Provide the [x, y] coordinate of the cell's center where the given text is located.  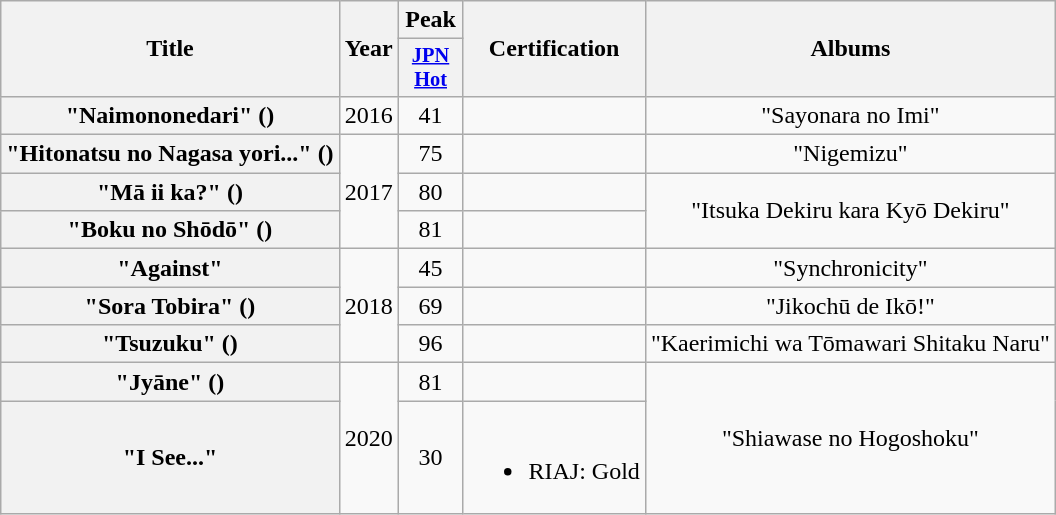
41 [430, 115]
2020 [368, 438]
"Boku no Shōdō" () [170, 230]
"Against" [170, 268]
Albums [850, 49]
"Jyāne" () [170, 382]
"Synchronicity" [850, 268]
RIAJ: Gold [554, 458]
2017 [368, 192]
Year [368, 49]
JPNHot [430, 68]
"Mā ii ka?" () [170, 192]
Certification [554, 49]
2018 [368, 306]
45 [430, 268]
30 [430, 458]
96 [430, 344]
Peak [430, 20]
2016 [368, 115]
"Hitonatsu no Nagasa yori..." () [170, 154]
"Nigemizu" [850, 154]
"Tsuzuku" () [170, 344]
69 [430, 306]
"Jikochū de Ikō!" [850, 306]
"Naimononedari" () [170, 115]
"Sayonara no Imi" [850, 115]
"Shiawase no Hogoshoku" [850, 438]
80 [430, 192]
Title [170, 49]
"I See..." [170, 458]
"Sora Tobira" () [170, 306]
"Itsuka Dekiru kara Kyō Dekiru" [850, 211]
"Kaerimichi wa Tōmawari Shitaku Naru" [850, 344]
75 [430, 154]
